Pinpoint the cell where the given text exists, returning its [x, y] midpoint coordinate. 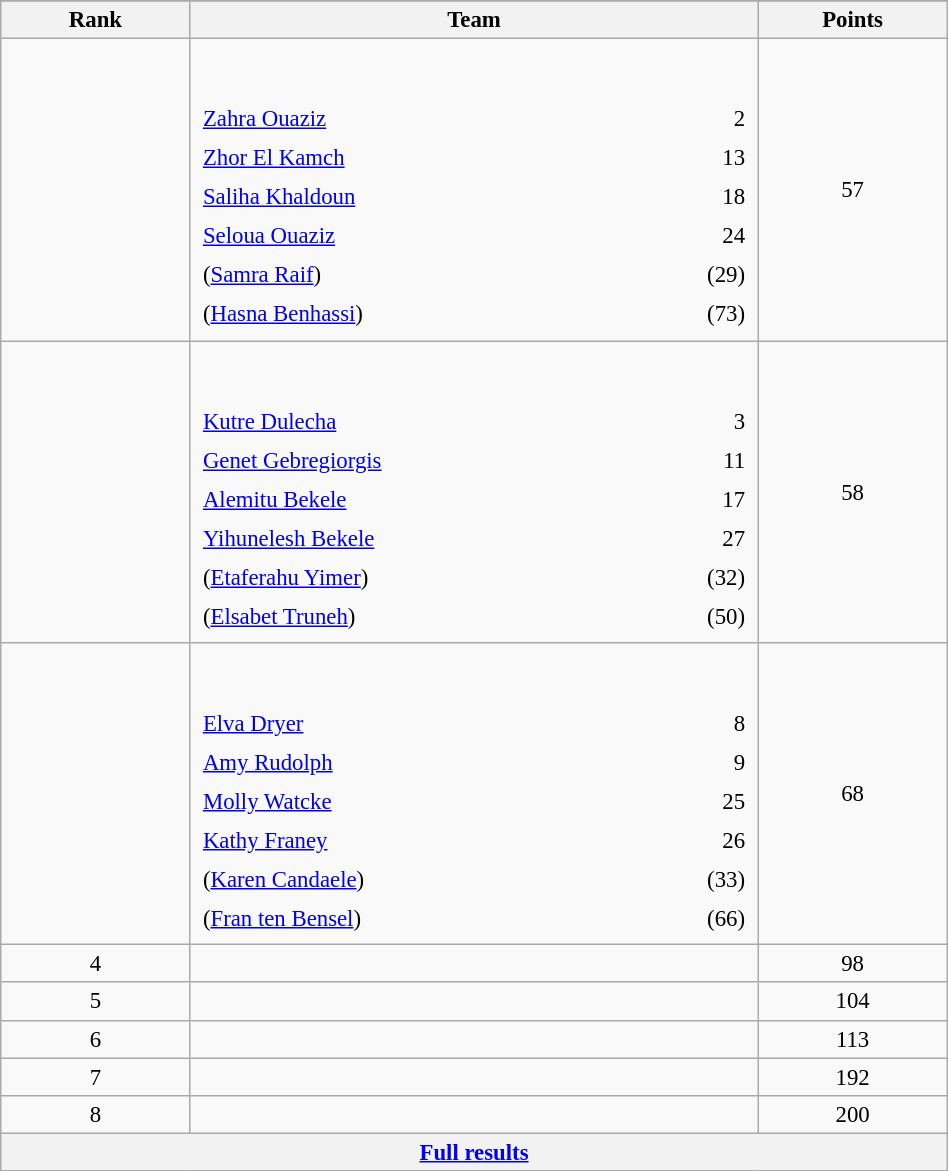
68 [852, 794]
(73) [690, 314]
26 [690, 840]
24 [690, 236]
192 [852, 1077]
27 [695, 538]
Team [474, 20]
2 [690, 119]
57 [852, 190]
5 [96, 1002]
(33) [690, 880]
Saliha Khaldoun [412, 197]
17 [695, 499]
Seloua Ouaziz [412, 236]
25 [690, 801]
Elva Dryer 8 Amy Rudolph 9 Molly Watcke 25 Kathy Franey 26 (Karen Candaele) (33) (Fran ten Bensel) (66) [474, 794]
Kutre Dulecha 3 Genet Gebregiorgis 11 Alemitu Bekele 17 Yihunelesh Bekele 27 (Etaferahu Yimer) (32) (Elsabet Truneh) (50) [474, 492]
(Elsabet Truneh) [417, 616]
3 [695, 421]
6 [96, 1039]
11 [695, 460]
200 [852, 1114]
(66) [690, 919]
Points [852, 20]
104 [852, 1002]
(29) [690, 275]
9 [690, 762]
(32) [695, 577]
(Samra Raif) [412, 275]
113 [852, 1039]
13 [690, 158]
Elva Dryer [413, 723]
Amy Rudolph [413, 762]
Zahra Ouaziz 2 Zhor El Kamch 13 Saliha Khaldoun 18 Seloua Ouaziz 24 (Samra Raif) (29) (Hasna Benhassi) (73) [474, 190]
98 [852, 964]
Kutre Dulecha [417, 421]
Full results [474, 1152]
Zahra Ouaziz [412, 119]
Yihunelesh Bekele [417, 538]
58 [852, 492]
(Etaferahu Yimer) [417, 577]
Alemitu Bekele [417, 499]
Rank [96, 20]
4 [96, 964]
(Fran ten Bensel) [413, 919]
(Hasna Benhassi) [412, 314]
7 [96, 1077]
Kathy Franey [413, 840]
(50) [695, 616]
(Karen Candaele) [413, 880]
Genet Gebregiorgis [417, 460]
Molly Watcke [413, 801]
Zhor El Kamch [412, 158]
18 [690, 197]
